From the cell containing the given text, extract its center point as (x, y) coordinate. 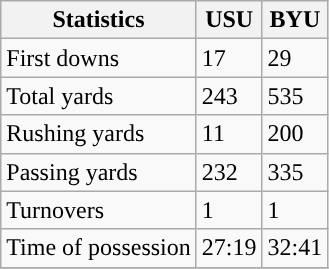
Time of possession (99, 248)
243 (229, 96)
Statistics (99, 20)
USU (229, 20)
232 (229, 172)
29 (295, 58)
335 (295, 172)
Total yards (99, 96)
200 (295, 134)
BYU (295, 20)
Passing yards (99, 172)
Rushing yards (99, 134)
535 (295, 96)
17 (229, 58)
11 (229, 134)
32:41 (295, 248)
27:19 (229, 248)
First downs (99, 58)
Turnovers (99, 210)
